Find where the given text appears and provide that cell's center as [x, y] coordinate. 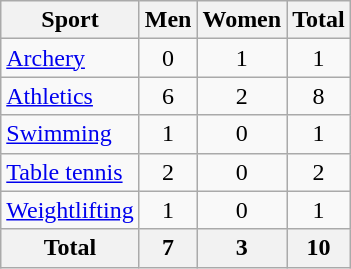
Women [242, 20]
Men [168, 20]
7 [168, 248]
Weightlifting [70, 210]
3 [242, 248]
10 [319, 248]
Sport [70, 20]
Archery [70, 58]
Swimming [70, 134]
Athletics [70, 96]
8 [319, 96]
6 [168, 96]
Table tennis [70, 172]
